Search for the cell housing the specified text and yield its [X, Y] center coordinate. 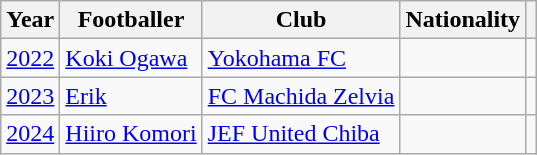
Year [30, 20]
JEF United Chiba [301, 134]
FC Machida Zelvia [301, 96]
2024 [30, 134]
2023 [30, 96]
2022 [30, 58]
Footballer [131, 20]
Koki Ogawa [131, 58]
Yokohama FC [301, 58]
Hiiro Komori [131, 134]
Club [301, 20]
Nationality [463, 20]
Erik [131, 96]
